Find where the given text appears and provide that cell's center as (X, Y) coordinate. 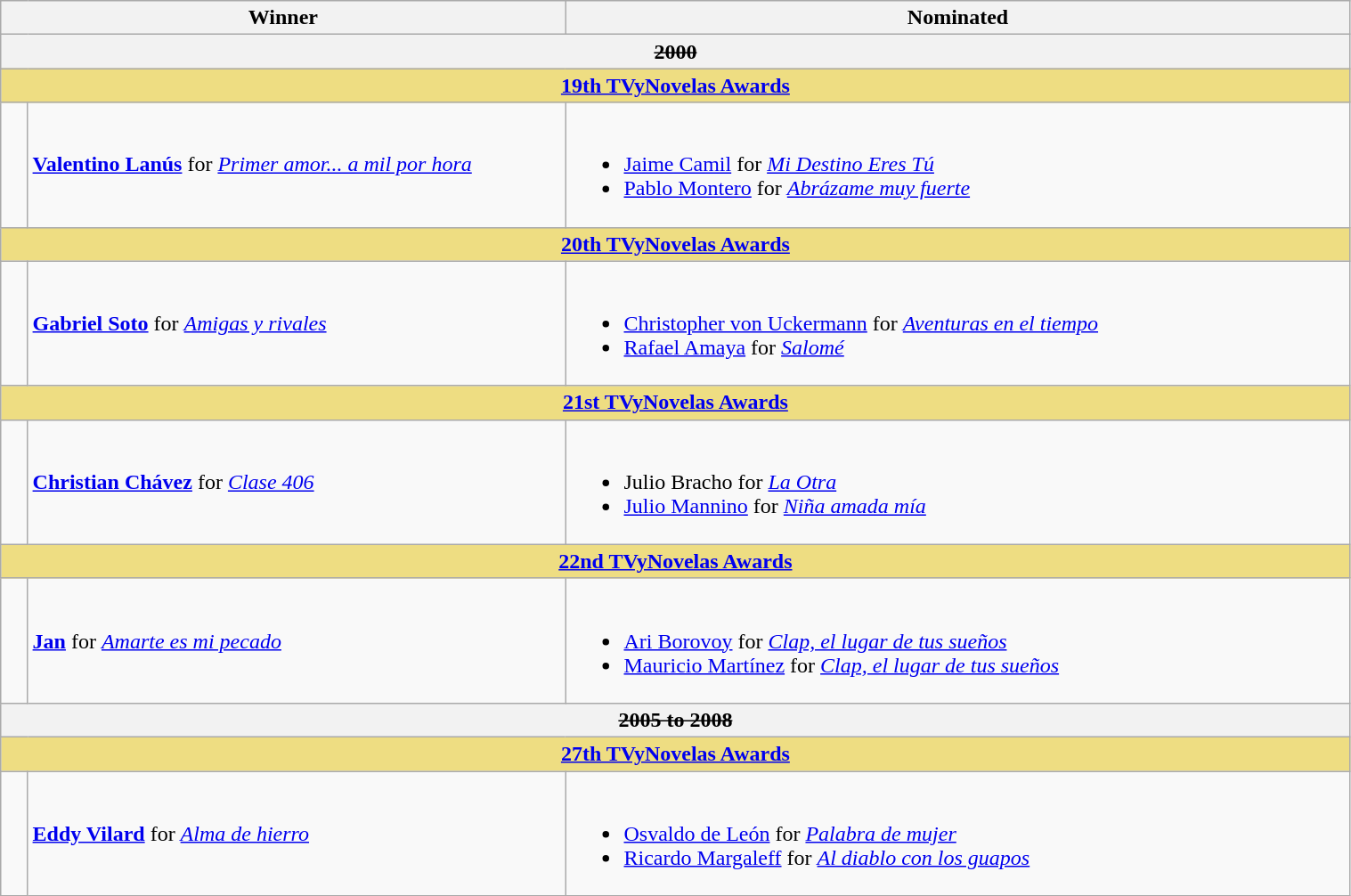
Nominated (958, 18)
21st TVyNovelas Awards (675, 403)
Julio Bracho for La OtraJulio Mannino for Niña amada mía (958, 482)
Osvaldo de León for Palabra de mujerRicardo Margaleff for Al diablo con los guapos (958, 834)
20th TVyNovelas Awards (675, 244)
Winner (283, 18)
22nd TVyNovelas Awards (675, 561)
19th TVyNovelas Awards (675, 86)
Eddy Vilard for Alma de hierro (297, 834)
Ari Borovoy for Clap, el lugar de tus sueñosMauricio Martínez for Clap, el lugar de tus sueños (958, 640)
27th TVyNovelas Awards (675, 753)
Gabriel Soto for Amigas y rivales (297, 323)
Valentino Lanús for Primer amor... a mil por hora (297, 165)
Christopher von Uckermann for Aventuras en el tiempoRafael Amaya for Salomé (958, 323)
2005 to 2008 (675, 720)
Christian Chávez for Clase 406 (297, 482)
Jan for Amarte es mi pecado (297, 640)
Jaime Camil for Mi Destino Eres TúPablo Montero for Abrázame muy fuerte (958, 165)
2000 (675, 52)
